For the text-containing cell, return its midpoint in (X, Y) coordinate format. 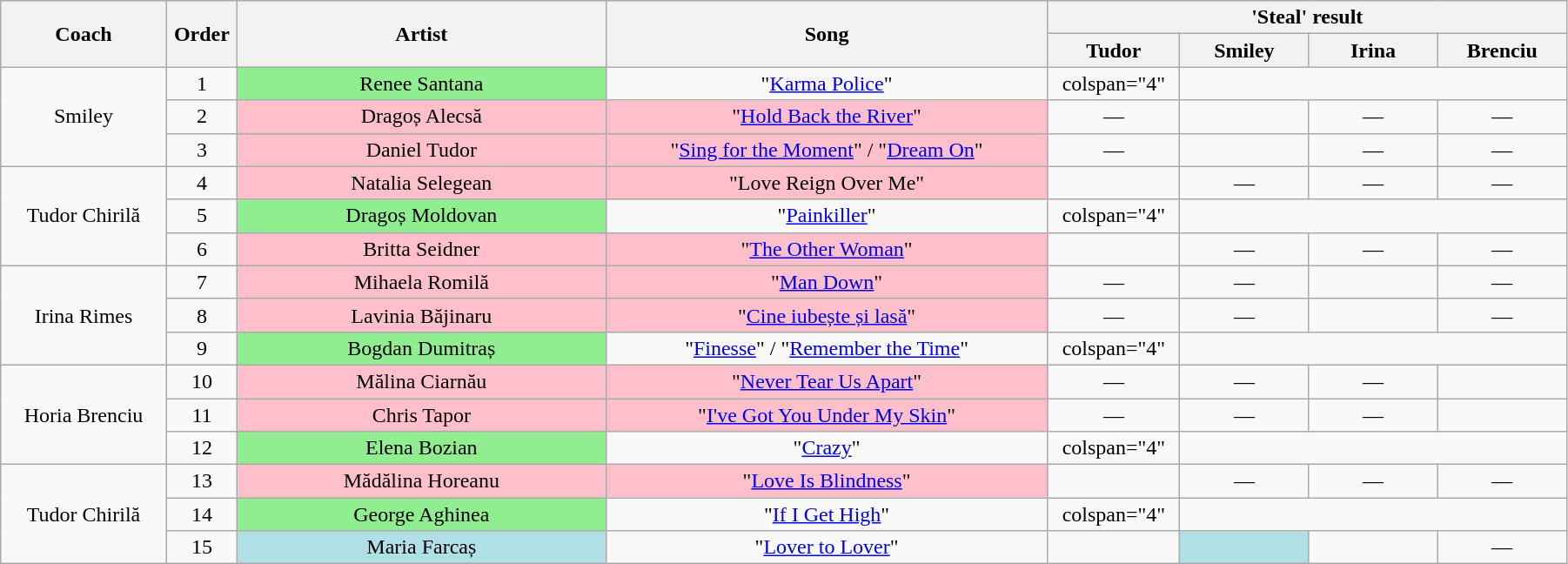
Dragoș Moldovan (421, 216)
8 (202, 315)
5 (202, 216)
"Painkiller" (827, 216)
"Hold Back the River" (827, 117)
"Lover to Lover" (827, 547)
Mihaela Romilă (421, 282)
"If I Get High" (827, 514)
"Love Reign Over Me" (827, 183)
"Finesse" / "Remember the Time" (827, 348)
2 (202, 117)
1 (202, 84)
Irina Rimes (84, 315)
Natalia Selegean (421, 183)
Brenciu (1502, 50)
"Cine iubește și lasă" (827, 315)
George Aghinea (421, 514)
3 (202, 150)
15 (202, 547)
"Karma Police" (827, 84)
Dragoș Alecsă (421, 117)
7 (202, 282)
Irina (1373, 50)
Maria Farcaș (421, 547)
13 (202, 481)
Artist (421, 34)
Song (827, 34)
Chris Tapor (421, 415)
Britta Seidner (421, 249)
9 (202, 348)
Bogdan Dumitraș (421, 348)
Mădălina Horeanu (421, 481)
Lavinia Băjinaru (421, 315)
"Never Tear Us Apart" (827, 381)
"Man Down" (827, 282)
11 (202, 415)
Daniel Tudor (421, 150)
"I've Got You Under My Skin" (827, 415)
10 (202, 381)
"Love Is Blindness" (827, 481)
Mălina Ciarnău (421, 381)
"The Other Woman" (827, 249)
Coach (84, 34)
Elena Bozian (421, 448)
'Steal' result (1307, 17)
Renee Santana (421, 84)
Order (202, 34)
"Crazy" (827, 448)
14 (202, 514)
Horia Brenciu (84, 414)
Tudor (1114, 50)
"Sing for the Moment" / "Dream On" (827, 150)
12 (202, 448)
4 (202, 183)
6 (202, 249)
